Pinpoint the cell where the given text exists, returning its [X, Y] midpoint coordinate. 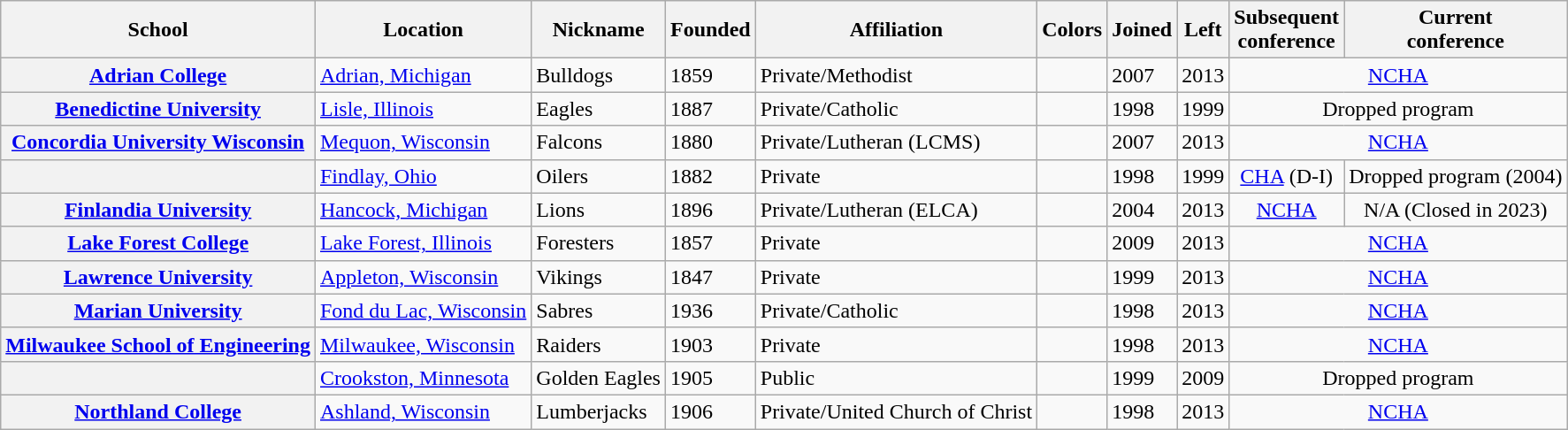
Crookston, Minnesota [423, 378]
Golden Eagles [599, 378]
Currentconference [1456, 30]
Concordia University Wisconsin [158, 142]
CHA (D-I) [1287, 176]
Private/United Church of Christ [896, 411]
Finlandia University [158, 210]
Ashland, Wisconsin [423, 411]
Mequon, Wisconsin [423, 142]
Public [896, 378]
Marian University [158, 311]
Private/Methodist [896, 75]
Founded [710, 30]
Appleton, Wisconsin [423, 277]
2004 [1143, 210]
Adrian College [158, 75]
1880 [710, 142]
1905 [710, 378]
Nickname [599, 30]
1847 [710, 277]
1882 [710, 176]
Oilers [599, 176]
Fond du Lac, Wisconsin [423, 311]
Sabres [599, 311]
Milwaukee, Wisconsin [423, 344]
Lake Forest, Illinois [423, 243]
1936 [710, 311]
Findlay, Ohio [423, 176]
1903 [710, 344]
1906 [710, 411]
Colors [1072, 30]
Milwaukee School of Engineering [158, 344]
Raiders [599, 344]
Lumberjacks [599, 411]
Foresters [599, 243]
Subsequentconference [1287, 30]
Lisle, Illinois [423, 109]
Lake Forest College [158, 243]
Northland College [158, 411]
Left [1203, 30]
School [158, 30]
Benedictine University [158, 109]
Affiliation [896, 30]
Lawrence University [158, 277]
1887 [710, 109]
Private/Lutheran (ELCA) [896, 210]
Adrian, Michigan [423, 75]
Private/Lutheran (LCMS) [896, 142]
1896 [710, 210]
Vikings [599, 277]
Location [423, 30]
Hancock, Michigan [423, 210]
Joined [1143, 30]
Dropped program (2004) [1456, 176]
Lions [599, 210]
Falcons [599, 142]
1857 [710, 243]
1859 [710, 75]
Bulldogs [599, 75]
Eagles [599, 109]
N/A (Closed in 2023) [1456, 210]
